Provide the (X, Y) coordinate of the cell's center where the given text is located.  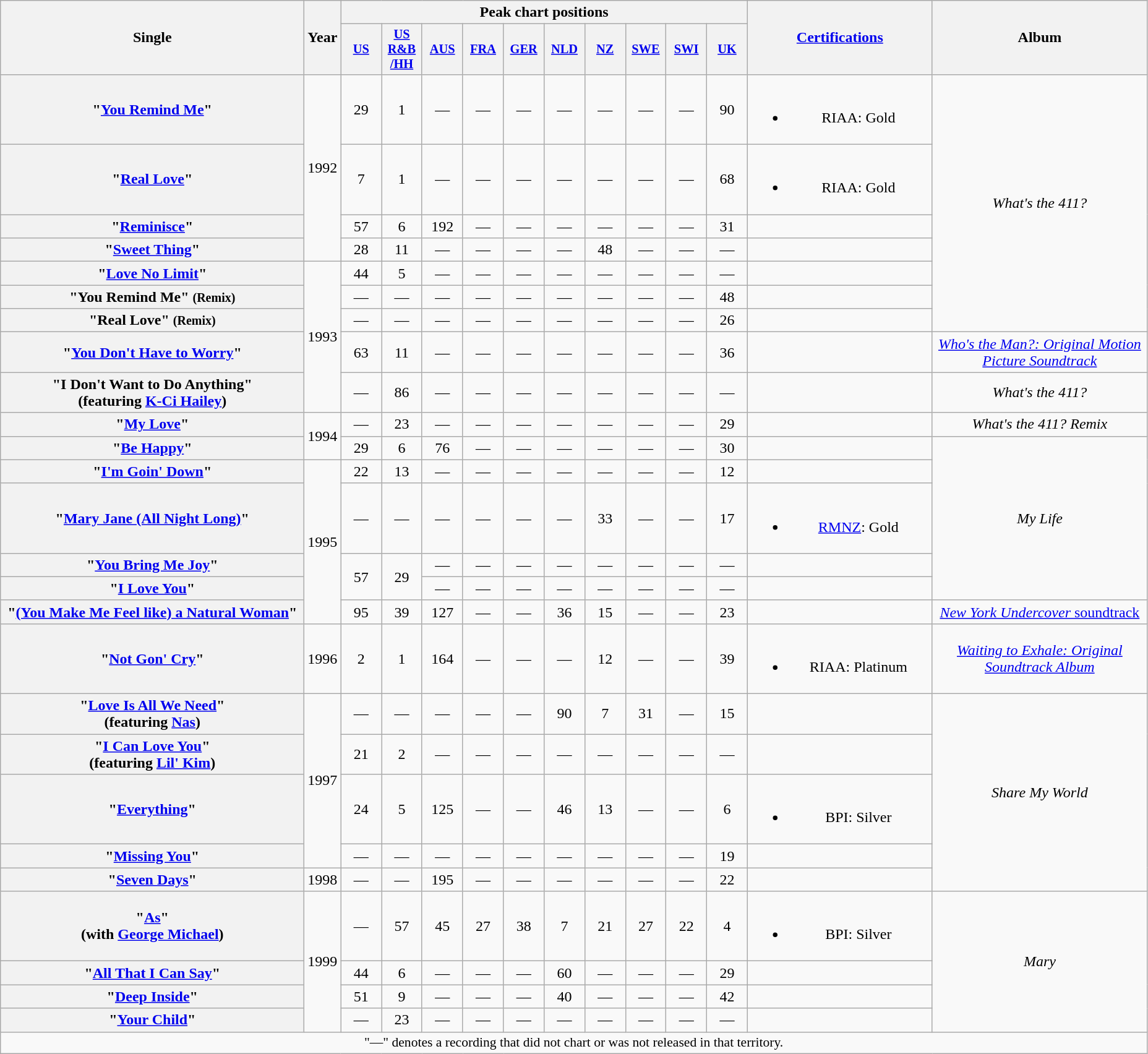
Peak chart positions (544, 12)
Album (1039, 38)
"Your Child" (152, 1020)
"Missing You" (152, 856)
"Be Happy" (152, 448)
"I Don't Want to Do Anything"(featuring K-Ci Hailey) (152, 392)
UK (727, 49)
46 (565, 809)
164 (442, 658)
FRA (483, 49)
30 (727, 448)
195 (442, 880)
"Not Gon' Cry" (152, 658)
"You Remind Me" (Remix) (152, 297)
NLD (565, 49)
My Life (1039, 518)
19 (727, 856)
1995 (323, 542)
9 (402, 996)
"—" denotes a recording that did not chart or was not released in that territory. (574, 1043)
127 (442, 612)
"Sweet Thing" (152, 250)
GER (524, 49)
"You Bring Me Joy" (152, 565)
Year (323, 38)
"Real Love" (Remix) (152, 320)
"Mary Jane (All Night Long)" (152, 518)
"As" (with George Michael) (152, 927)
17 (727, 518)
SWI (687, 49)
125 (442, 809)
Mary (1039, 961)
1994 (323, 436)
95 (361, 612)
"I Can Love You" (featuring Lil' Kim) (152, 755)
1996 (323, 658)
33 (605, 518)
"Love No Limit" (152, 273)
1993 (323, 337)
New York Undercover soundtrack (1039, 612)
45 (442, 927)
Certifications (840, 38)
38 (524, 927)
"My Love" (152, 424)
4 (727, 927)
RIAA: Platinum (840, 658)
AUS (442, 49)
1998 (323, 880)
Single (152, 38)
RMNZ: Gold (840, 518)
1999 (323, 961)
"You Don't Have to Worry" (152, 353)
What's the 411? Remix (1039, 424)
"I'm Goin' Down" (152, 471)
76 (442, 448)
SWE (646, 49)
"Reminisce" (152, 226)
"All That I Can Say" (152, 973)
"Seven Days" (152, 880)
51 (361, 996)
NZ (605, 49)
26 (727, 320)
68 (727, 179)
"I Love You" (152, 588)
42 (727, 996)
60 (565, 973)
US R&B/HH (402, 49)
28 (361, 250)
"Love Is All We Need"(featuring Nas) (152, 714)
Who's the Man?: Original Motion Picture Soundtrack (1039, 353)
"(You Make Me Feel like) a Natural Woman" (152, 612)
US (361, 49)
Waiting to Exhale: Original Soundtrack Album (1039, 658)
86 (402, 392)
40 (565, 996)
"Everything" (152, 809)
"Deep Inside" (152, 996)
Share My World (1039, 793)
"Real Love" (152, 179)
"You Remind Me" (152, 109)
24 (361, 809)
1992 (323, 168)
1997 (323, 781)
192 (442, 226)
63 (361, 353)
